Find where the given text appears and provide that cell's center as [x, y] coordinate. 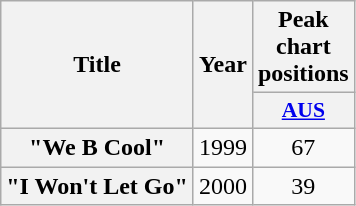
Peak chart positions [303, 47]
1999 [222, 147]
"We B Cool" [98, 147]
39 [303, 185]
67 [303, 147]
"I Won't Let Go" [98, 185]
2000 [222, 185]
Year [222, 65]
Title [98, 65]
AUS [303, 111]
